Determine the [x, y] coordinate at the center of the cell enclosing the given text.  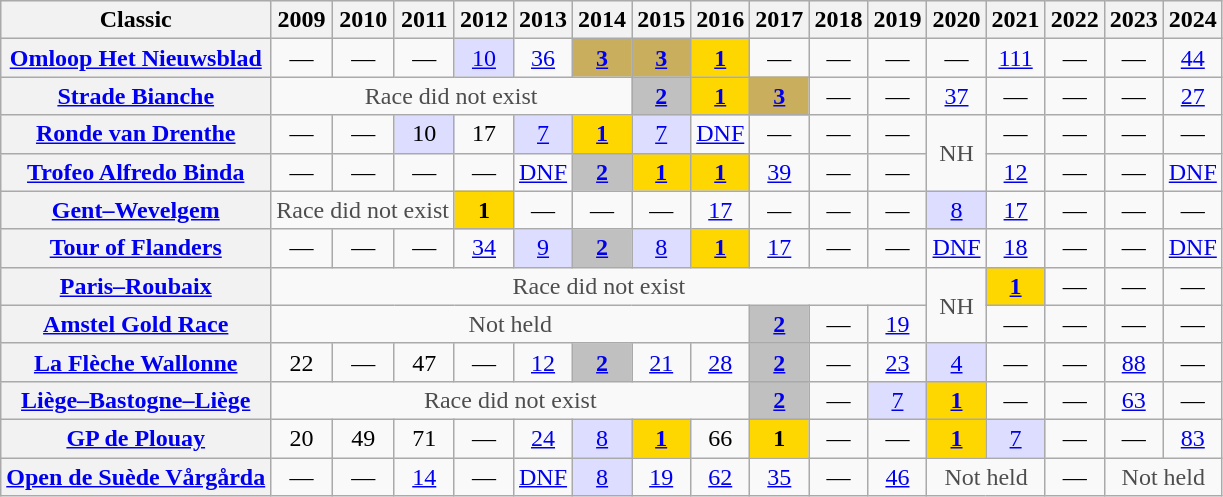
83 [1192, 438]
35 [780, 477]
2019 [898, 20]
63 [1134, 400]
24 [542, 438]
71 [424, 438]
Open de Suède Vårgårda [136, 477]
Amstel Gold Race [136, 324]
Strade Bianche [136, 96]
34 [484, 248]
44 [1192, 58]
Gent–Wevelgem [136, 210]
2023 [1134, 20]
9 [542, 248]
2021 [1016, 20]
2011 [424, 20]
2015 [662, 20]
GP de Plouay [136, 438]
39 [780, 172]
2020 [956, 20]
2014 [602, 20]
Classic [136, 20]
Ronde van Drenthe [136, 134]
14 [424, 477]
2022 [1074, 20]
37 [956, 96]
18 [1016, 248]
47 [424, 362]
66 [720, 438]
23 [898, 362]
Tour of Flanders [136, 248]
88 [1134, 362]
La Flèche Wallonne [136, 362]
21 [662, 362]
49 [363, 438]
62 [720, 477]
2017 [780, 20]
Liège–Bastogne–Liège [136, 400]
Paris–Roubaix [136, 286]
2016 [720, 20]
2010 [363, 20]
20 [302, 438]
2018 [838, 20]
46 [898, 477]
22 [302, 362]
2013 [542, 20]
28 [720, 362]
2024 [1192, 20]
111 [1016, 58]
Omloop Het Nieuwsblad [136, 58]
27 [1192, 96]
36 [542, 58]
2012 [484, 20]
2009 [302, 20]
4 [956, 362]
Trofeo Alfredo Binda [136, 172]
